Return [x, y] of the center of cell containing provided text 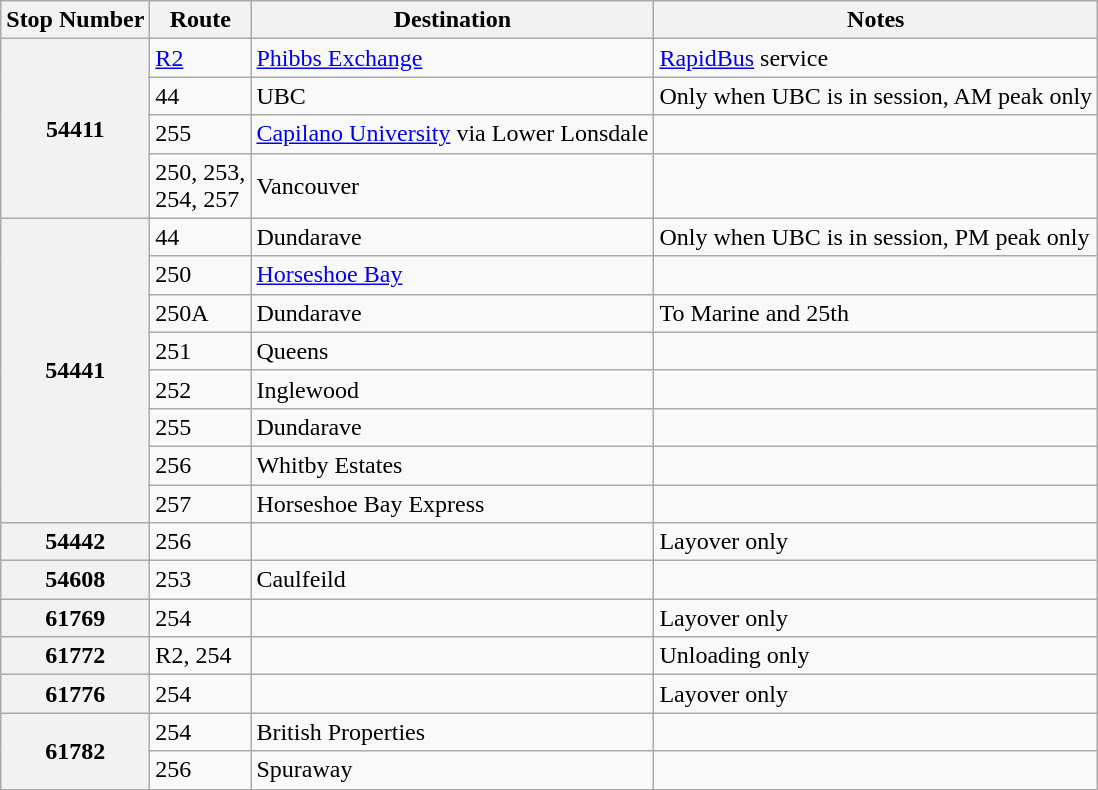
251 [200, 351]
61772 [76, 656]
250 [200, 275]
250, 253,254, 257 [200, 186]
R2 [200, 58]
252 [200, 389]
61776 [76, 694]
54608 [76, 580]
Queens [452, 351]
61769 [76, 618]
Only when UBC is in session, PM peak only [876, 237]
54442 [76, 542]
Horseshoe Bay Express [452, 503]
Caulfeild [452, 580]
UBC [452, 96]
Phibbs Exchange [452, 58]
Route [200, 20]
61782 [76, 751]
54411 [76, 128]
Vancouver [452, 186]
Whitby Estates [452, 465]
54441 [76, 370]
Destination [452, 20]
British Properties [452, 732]
RapidBus service [876, 58]
Stop Number [76, 20]
Horseshoe Bay [452, 275]
253 [200, 580]
Notes [876, 20]
Spuraway [452, 770]
Unloading only [876, 656]
Inglewood [452, 389]
250A [200, 313]
To Marine and 25th [876, 313]
Only when UBC is in session, AM peak only [876, 96]
257 [200, 503]
Capilano University via Lower Lonsdale [452, 134]
R2, 254 [200, 656]
